Return the (X, Y) coordinate for the center point of the cell that contains the specified text.  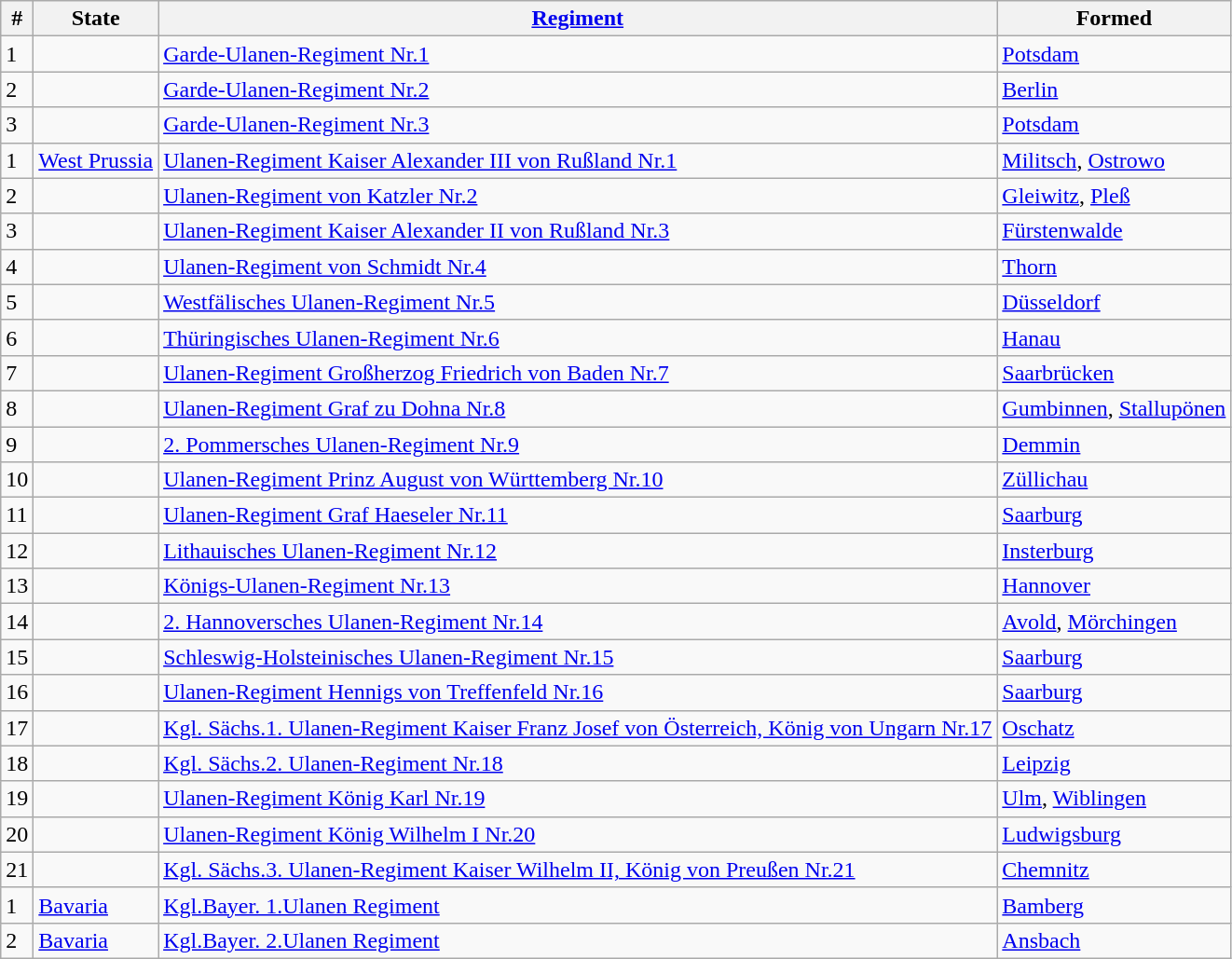
State (96, 19)
5 (17, 302)
Garde-Ulanen-Regiment Nr.2 (578, 89)
Kgl.Bayer. 1.Ulanen Regiment (578, 905)
Formed (1115, 19)
Ulanen-Regiment Graf Haeseler Nr.11 (578, 515)
6 (17, 337)
Avold, Mörchingen (1115, 622)
Gumbinnen, Stallupönen (1115, 408)
Hannover (1115, 586)
Thorn (1115, 267)
Demmin (1115, 445)
Ulanen-Regiment Großherzog Friedrich von Baden Nr.7 (578, 373)
Ulanen-Regiment Graf zu Dohna Nr.8 (578, 408)
Züllichau (1115, 480)
10 (17, 480)
Ansbach (1115, 940)
Kgl.Bayer. 2.Ulanen Regiment (578, 940)
Ludwigsburg (1115, 834)
Hanau (1115, 337)
8 (17, 408)
14 (17, 622)
Garde-Ulanen-Regiment Nr.3 (578, 125)
Leipzig (1115, 763)
9 (17, 445)
# (17, 19)
Saarbrücken (1115, 373)
2. Hannoversches Ulanen-Regiment Nr.14 (578, 622)
Thüringisches Ulanen-Regiment Nr.6 (578, 337)
Schleswig-Holsteinisches Ulanen-Regiment Nr.15 (578, 657)
Ulanen-Regiment König Wilhelm I Nr.20 (578, 834)
Ulm, Wiblingen (1115, 799)
11 (17, 515)
Ulanen-Regiment Kaiser Alexander III von Rußland Nr.1 (578, 160)
West Prussia (96, 160)
Garde-Ulanen-Regiment Nr.1 (578, 54)
Regiment (578, 19)
12 (17, 551)
20 (17, 834)
18 (17, 763)
Lithauisches Ulanen-Regiment Nr.12 (578, 551)
Ulanen-Regiment von Katzler Nr.2 (578, 196)
Ulanen-Regiment Kaiser Alexander II von Rußland Nr.3 (578, 231)
Kgl. Sächs.2. Ulanen-Regiment Nr.18 (578, 763)
Ulanen-Regiment Hennigs von Treffenfeld Nr.16 (578, 692)
15 (17, 657)
Oschatz (1115, 728)
Kgl. Sächs.3. Ulanen-Regiment Kaiser Wilhelm II, König von Preußen Nr.21 (578, 870)
Insterburg (1115, 551)
Westfälisches Ulanen-Regiment Nr.5 (578, 302)
Militsch, Ostrowo (1115, 160)
Bamberg (1115, 905)
17 (17, 728)
Düsseldorf (1115, 302)
19 (17, 799)
Königs-Ulanen-Regiment Nr.13 (578, 586)
13 (17, 586)
Berlin (1115, 89)
Ulanen-Regiment Prinz August von Württemberg Nr.10 (578, 480)
Chemnitz (1115, 870)
4 (17, 267)
Ulanen-Regiment König Karl Nr.19 (578, 799)
Fürstenwalde (1115, 231)
7 (17, 373)
21 (17, 870)
Gleiwitz, Pleß (1115, 196)
Ulanen-Regiment von Schmidt Nr.4 (578, 267)
16 (17, 692)
2. Pommersches Ulanen-Regiment Nr.9 (578, 445)
Kgl. Sächs.1. Ulanen-Regiment Kaiser Franz Josef von Österreich, König von Ungarn Nr.17 (578, 728)
